For the text-containing cell, return its midpoint in (x, y) coordinate format. 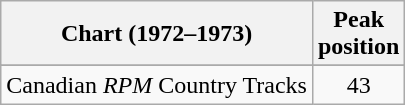
Peakposition (358, 34)
Canadian RPM Country Tracks (157, 85)
Chart (1972–1973) (157, 34)
43 (358, 85)
